Provide the [x, y] coordinate of the cell's center where the given text is located.  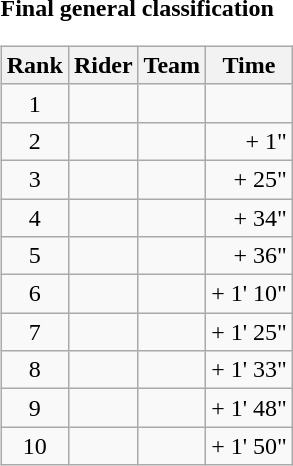
+ 1' 48" [250, 408]
+ 1' 25" [250, 332]
6 [34, 294]
+ 25" [250, 179]
5 [34, 256]
+ 1" [250, 141]
3 [34, 179]
Team [172, 65]
Rider [103, 65]
10 [34, 446]
+ 1' 33" [250, 370]
1 [34, 103]
Time [250, 65]
7 [34, 332]
2 [34, 141]
4 [34, 217]
+ 36" [250, 256]
Rank [34, 65]
9 [34, 408]
8 [34, 370]
+ 1' 10" [250, 294]
+ 1' 50" [250, 446]
+ 34" [250, 217]
